Determine the [x, y] coordinate at the center of the cell enclosing the given text.  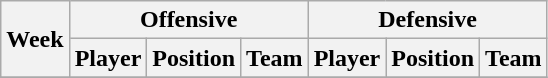
Defensive [428, 20]
Offensive [188, 20]
Week [35, 39]
